Detect which cell encompasses the target text, then output its [x, y] center coordinate. 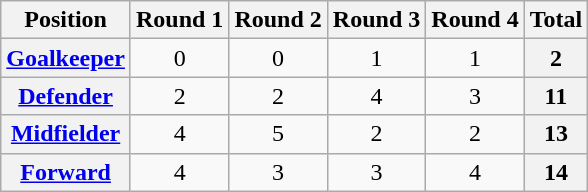
Defender [66, 96]
14 [556, 172]
Total [556, 20]
Position [66, 20]
11 [556, 96]
Round 3 [376, 20]
Round 2 [278, 20]
Round 1 [179, 20]
13 [556, 134]
Forward [66, 172]
Goalkeeper [66, 58]
5 [278, 134]
Round 4 [475, 20]
Midfielder [66, 134]
